Determine the (X, Y) coordinate at the center of the cell enclosing the given text.  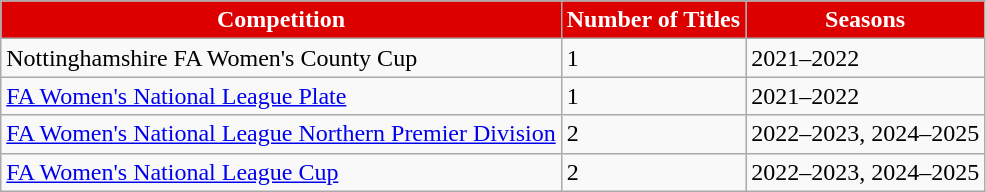
FA Women's National League Cup (281, 172)
FA Women's National League Northern Premier Division (281, 134)
Seasons (866, 20)
Competition (281, 20)
Nottinghamshire FA Women's County Cup (281, 58)
Number of Titles (653, 20)
FA Women's National League Plate (281, 96)
